Search for the cell housing the specified text and yield its (x, y) center coordinate. 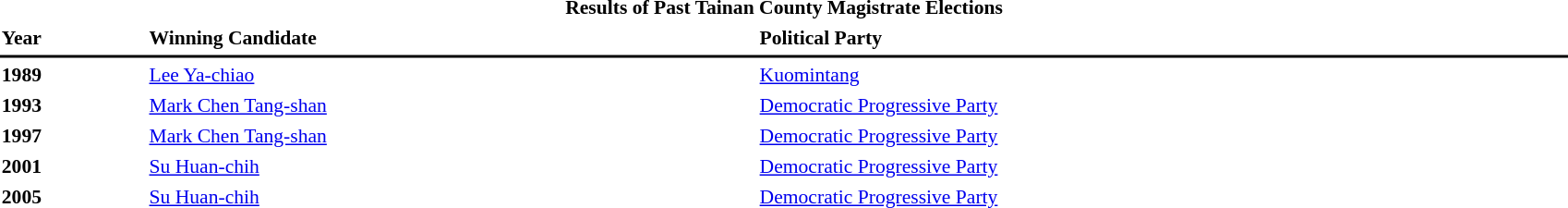
1989 (72, 75)
Kuomintang (1164, 75)
2001 (72, 166)
1993 (72, 105)
Winning Candidate (451, 38)
Su Huan-chih (451, 166)
Lee Ya-chiao (451, 75)
Political Party (1164, 38)
Year (72, 38)
1997 (72, 136)
